Detect which cell encompasses the target text, then output its [x, y] center coordinate. 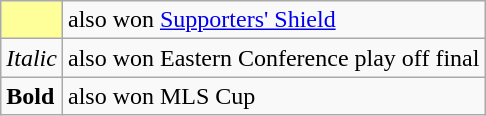
Bold [32, 96]
also won Supporters' Shield [273, 20]
Italic [32, 58]
also won MLS Cup [273, 96]
also won Eastern Conference play off final [273, 58]
